Locate the cell with the specified text and output its (x, y) center coordinate. 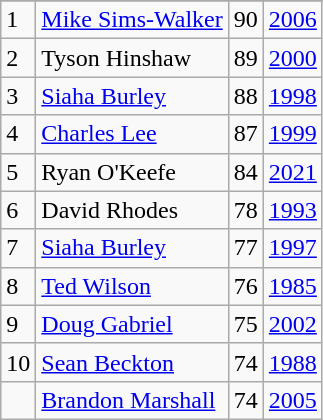
77 (246, 248)
6 (18, 210)
Ryan O'Keefe (132, 172)
88 (246, 96)
1988 (292, 362)
2002 (292, 324)
90 (246, 20)
Ted Wilson (132, 286)
1993 (292, 210)
78 (246, 210)
4 (18, 134)
Mike Sims-Walker (132, 20)
Charles Lee (132, 134)
David Rhodes (132, 210)
9 (18, 324)
2 (18, 58)
76 (246, 286)
2005 (292, 400)
Brandon Marshall (132, 400)
7 (18, 248)
2021 (292, 172)
8 (18, 286)
Tyson Hinshaw (132, 58)
89 (246, 58)
Sean Beckton (132, 362)
10 (18, 362)
Doug Gabriel (132, 324)
5 (18, 172)
1999 (292, 134)
2006 (292, 20)
84 (246, 172)
1985 (292, 286)
87 (246, 134)
1998 (292, 96)
75 (246, 324)
1997 (292, 248)
2000 (292, 58)
1 (18, 20)
3 (18, 96)
